From the cell containing the given text, extract its center point as (X, Y) coordinate. 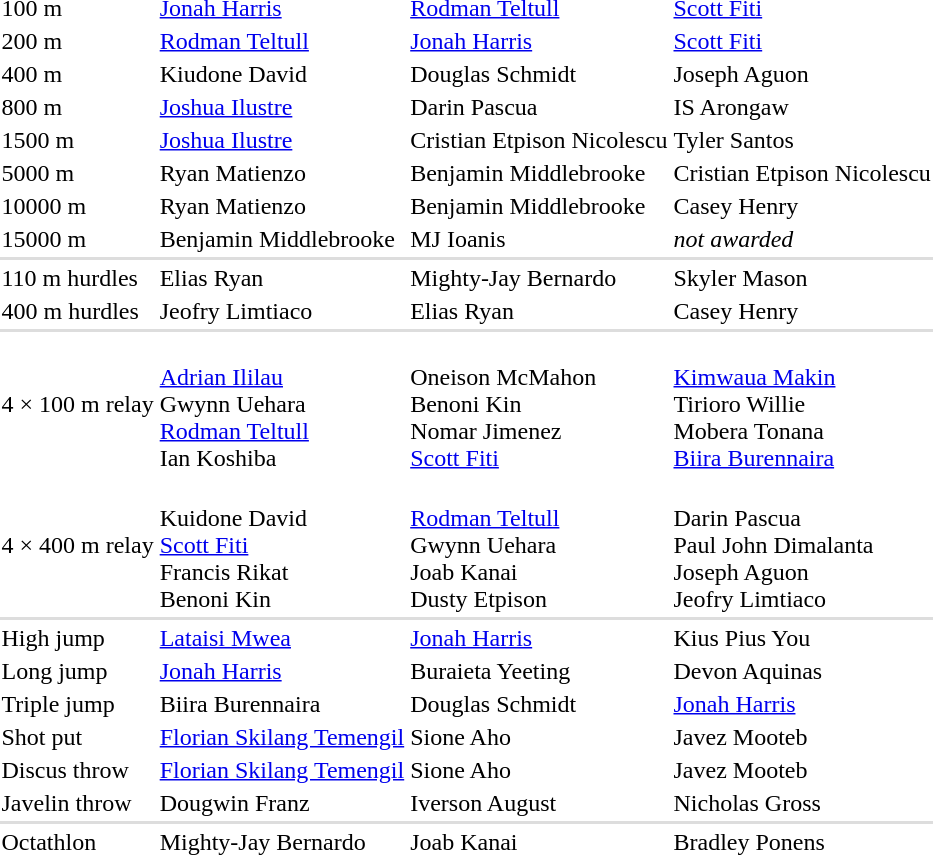
Tyler Santos (802, 140)
Oneison McMahonBenoni KinNomar JimenezScott Fiti (539, 404)
MJ Ioanis (539, 239)
5000 m (78, 173)
Kiudone David (282, 74)
Triple jump (78, 704)
Jeofry Limtiaco (282, 311)
4 × 100 m relay (78, 404)
Lataisi Mwea (282, 638)
not awarded (802, 239)
Adrian IlilauGwynn UeharaRodman TeltullIan Koshiba (282, 404)
Devon Aquinas (802, 671)
Scott Fiti (802, 41)
15000 m (78, 239)
Skyler Mason (802, 278)
Rodman Teltull (282, 41)
200 m (78, 41)
IS Arongaw (802, 107)
Darin PascuaPaul John DimalantaJoseph AguonJeofry Limtiaco (802, 545)
Dougwin Franz (282, 803)
Buraieta Yeeting (539, 671)
Biira Burennaira (282, 704)
4 × 400 m relay (78, 545)
1500 m (78, 140)
Mighty-Jay Bernardo (539, 278)
400 m hurdles (78, 311)
Kimwaua MakinTirioro WillieMobera TonanaBiira Burennaira (802, 404)
10000 m (78, 206)
110 m hurdles (78, 278)
Joseph Aguon (802, 74)
Kuidone DavidScott FitiFrancis RikatBenoni Kin (282, 545)
Kius Pius You (802, 638)
Rodman TeltullGwynn UeharaJoab KanaiDusty Etpison (539, 545)
Iverson August (539, 803)
Nicholas Gross (802, 803)
Long jump (78, 671)
400 m (78, 74)
Darin Pascua (539, 107)
Discus throw (78, 770)
Javelin throw (78, 803)
Shot put (78, 737)
800 m (78, 107)
High jump (78, 638)
